For the text-containing cell, return its midpoint in (x, y) coordinate format. 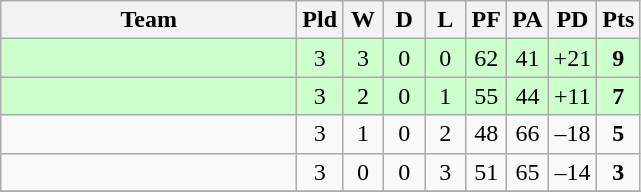
L (446, 20)
9 (618, 58)
PF (486, 20)
PA (528, 20)
Pld (320, 20)
66 (528, 134)
+11 (572, 96)
+21 (572, 58)
44 (528, 96)
48 (486, 134)
W (364, 20)
Pts (618, 20)
D (404, 20)
51 (486, 172)
5 (618, 134)
7 (618, 96)
55 (486, 96)
Team (149, 20)
41 (528, 58)
–14 (572, 172)
–18 (572, 134)
62 (486, 58)
65 (528, 172)
PD (572, 20)
